From the cell containing the given text, extract its center point as [X, Y] coordinate. 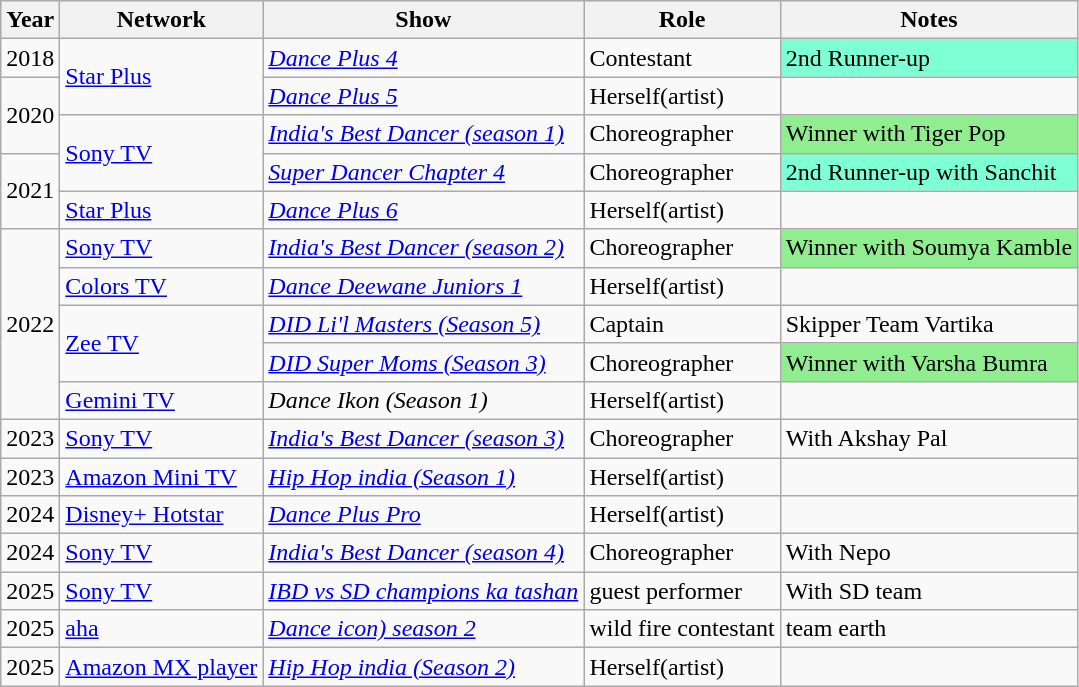
India's Best Dancer (season 3) [424, 438]
Dance Plus 6 [424, 210]
DID Super Moms (Season 3) [424, 362]
Dance Plus Pro [424, 515]
Amazon MX player [162, 667]
Role [682, 20]
With SD team [928, 591]
DID Li'l Masters (Season 5) [424, 324]
Zee TV [162, 343]
Hip Hop india (Season 1) [424, 477]
Super Dancer Chapter 4 [424, 172]
Captain [682, 324]
2020 [30, 115]
Year [30, 20]
2018 [30, 58]
wild fire contestant [682, 629]
2022 [30, 324]
Dance icon) season 2 [424, 629]
India's Best Dancer (season 1) [424, 134]
Amazon Mini TV [162, 477]
Dance Deewane Juniors 1 [424, 286]
Gemini TV [162, 400]
Skipper Team Vartika [928, 324]
Network [162, 20]
guest performer [682, 591]
Winner with Tiger Pop [928, 134]
Hip Hop india (Season 2) [424, 667]
Disney+ Hotstar [162, 515]
Dance Plus 5 [424, 96]
team earth [928, 629]
Dance Plus 4 [424, 58]
aha [162, 629]
With Akshay Pal [928, 438]
Winner with Varsha Bumra [928, 362]
India's Best Dancer (season 2) [424, 248]
With Nepo [928, 553]
Colors TV [162, 286]
Dance Ikon (Season 1) [424, 400]
Notes [928, 20]
2021 [30, 191]
IBD vs SD champions ka tashan [424, 591]
2nd Runner-up [928, 58]
2nd Runner-up with Sanchit [928, 172]
India's Best Dancer (season 4) [424, 553]
Contestant [682, 58]
Show [424, 20]
Winner with Soumya Kamble [928, 248]
